Return the (x, y) coordinate for the center point of the cell that contains the specified text.  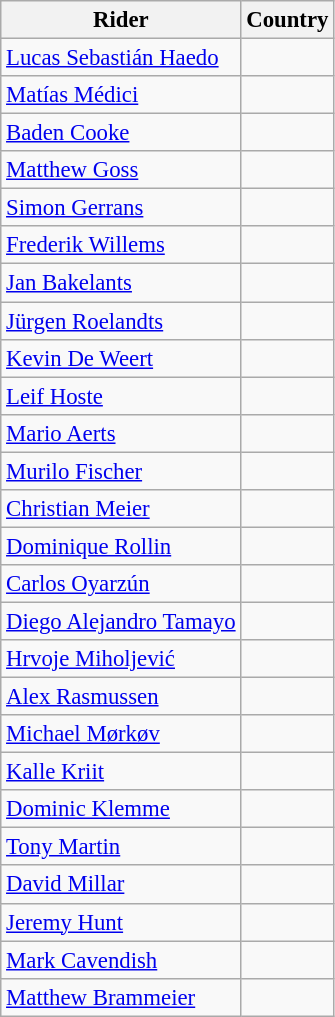
Diego Alejandro Tamayo (121, 621)
Carlos Oyarzún (121, 584)
Jeremy Hunt (121, 922)
Matthew Goss (121, 170)
Simon Gerrans (121, 208)
Matthew Brammeier (121, 997)
Jan Bakelants (121, 283)
Murilo Fischer (121, 471)
Country (288, 20)
Kevin De Weert (121, 358)
Michael Mørkøv (121, 734)
Christian Meier (121, 509)
Alex Rasmussen (121, 697)
Kalle Kriit (121, 772)
Leif Hoste (121, 396)
David Millar (121, 885)
Dominique Rollin (121, 546)
Mario Aerts (121, 433)
Dominic Klemme (121, 809)
Hrvoje Miholjević (121, 659)
Jürgen Roelandts (121, 321)
Matías Médici (121, 95)
Rider (121, 20)
Baden Cooke (121, 133)
Frederik Willems (121, 245)
Lucas Sebastián Haedo (121, 58)
Tony Martin (121, 847)
Mark Cavendish (121, 960)
